Capture the cell that displays the provided text and extract its [X, Y] central coordinate. 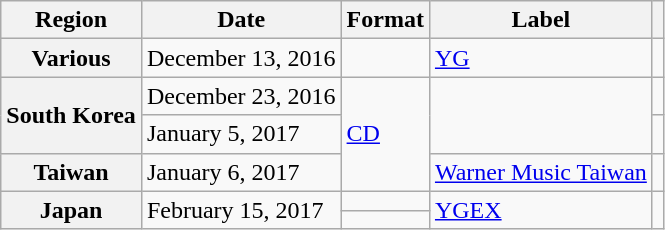
January 5, 2017 [241, 134]
December 13, 2016 [241, 58]
CD [385, 134]
February 15, 2017 [241, 210]
January 6, 2017 [241, 172]
South Korea [72, 115]
Label [540, 20]
Warner Music Taiwan [540, 172]
Taiwan [72, 172]
Japan [72, 210]
December 23, 2016 [241, 96]
YG [540, 58]
YGEX [540, 210]
Date [241, 20]
Various [72, 58]
Format [385, 20]
Region [72, 20]
